For the text-containing cell, return its midpoint in (x, y) coordinate format. 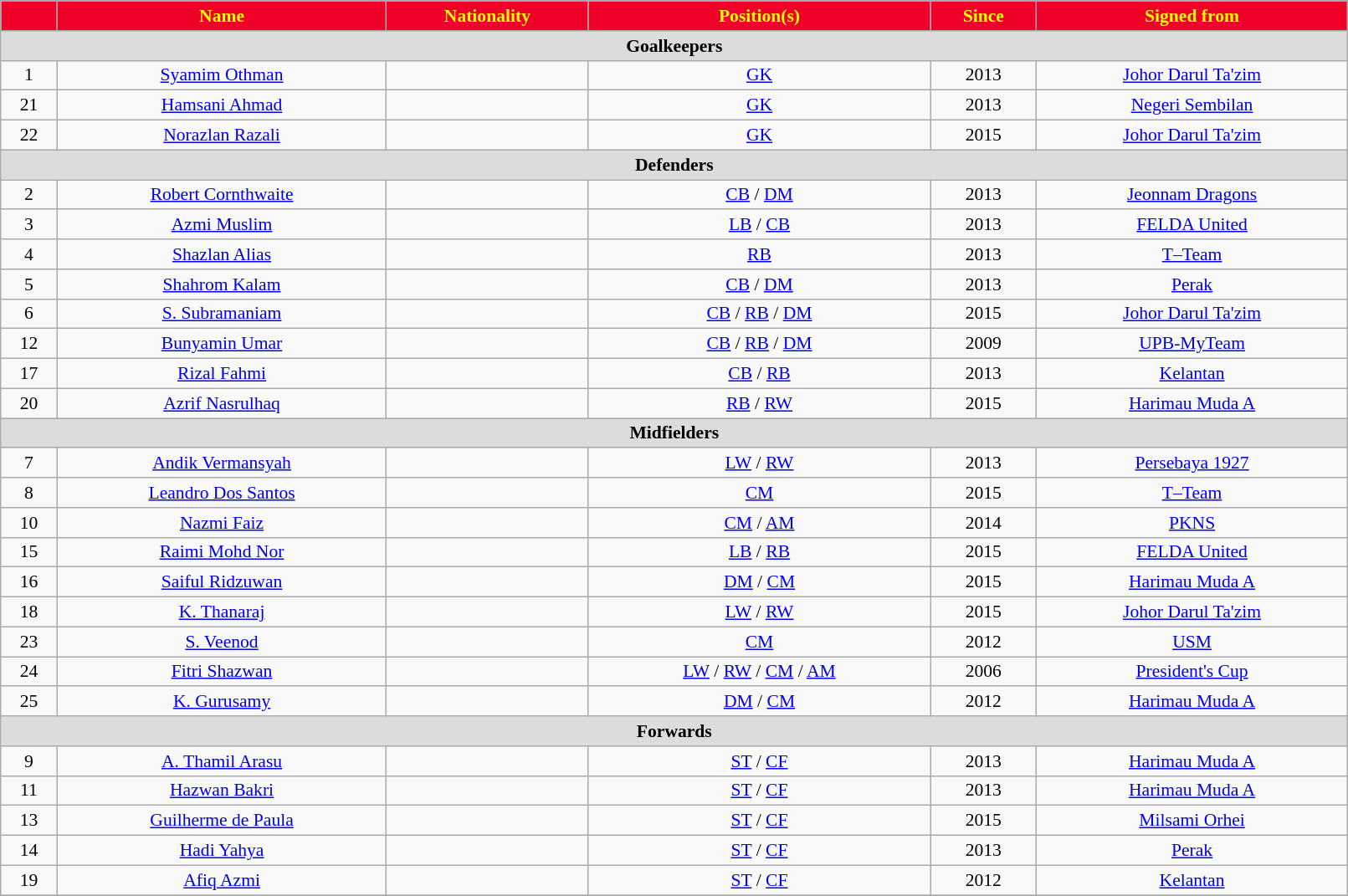
21 (28, 105)
Robert Cornthwaite (222, 195)
Midfielders (674, 433)
K. Thanaraj (222, 612)
RB (760, 254)
Afiq Azmi (222, 880)
Milsami Orhei (1192, 821)
USM (1192, 642)
Goalkeepers (674, 46)
Nazmi Faiz (222, 523)
K. Gurusamy (222, 702)
19 (28, 880)
Defenders (674, 165)
13 (28, 821)
Saiful Ridzuwan (222, 582)
Norazlan Razali (222, 136)
Forwards (674, 731)
11 (28, 791)
Shazlan Alias (222, 254)
2 (28, 195)
Hazwan Bakri (222, 791)
8 (28, 493)
CM / AM (760, 523)
16 (28, 582)
4 (28, 254)
23 (28, 642)
PKNS (1192, 523)
22 (28, 136)
Hadi Yahya (222, 851)
3 (28, 225)
Fitri Shazwan (222, 672)
Azmi Muslim (222, 225)
Nationality (487, 16)
12 (28, 344)
Rizal Fahmi (222, 374)
Negeri Sembilan (1192, 105)
17 (28, 374)
Jeonnam Dragons (1192, 195)
Persebaya 1927 (1192, 463)
Signed from (1192, 16)
S. Veenod (222, 642)
14 (28, 851)
S. Subramaniam (222, 314)
Bunyamin Umar (222, 344)
2006 (983, 672)
10 (28, 523)
Hamsani Ahmad (222, 105)
Position(s) (760, 16)
Syamim Othman (222, 75)
2009 (983, 344)
RB / RW (760, 403)
UPB-MyTeam (1192, 344)
Name (222, 16)
Shahrom Kalam (222, 284)
6 (28, 314)
9 (28, 761)
Azrif Nasrulhaq (222, 403)
2014 (983, 523)
Guilherme de Paula (222, 821)
18 (28, 612)
LW / RW / CM / AM (760, 672)
A. Thamil Arasu (222, 761)
5 (28, 284)
Raimi Mohd Nor (222, 552)
President's Cup (1192, 672)
Leandro Dos Santos (222, 493)
CB / RB (760, 374)
20 (28, 403)
24 (28, 672)
LB / RB (760, 552)
15 (28, 552)
25 (28, 702)
Since (983, 16)
1 (28, 75)
LB / CB (760, 225)
7 (28, 463)
Andik Vermansyah (222, 463)
